From the cell containing the given text, extract its center point as (X, Y) coordinate. 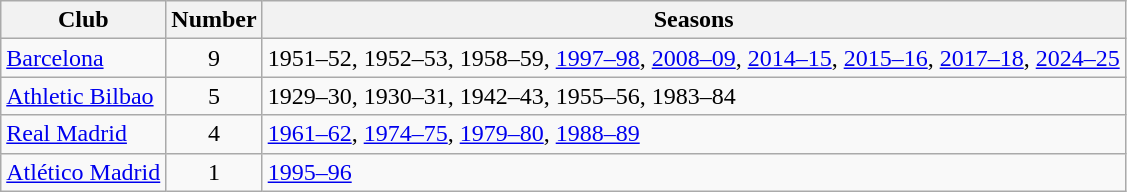
1929–30, 1930–31, 1942–43, 1955–56, 1983–84 (694, 96)
4 (214, 134)
1951–52, 1952–53, 1958–59, 1997–98, 2008–09, 2014–15, 2015–16, 2017–18, 2024–25 (694, 58)
1 (214, 172)
1995–96 (694, 172)
1961–62, 1974–75, 1979–80, 1988–89 (694, 134)
Seasons (694, 20)
5 (214, 96)
Number (214, 20)
Barcelona (84, 58)
9 (214, 58)
Real Madrid (84, 134)
Atlético Madrid (84, 172)
Club (84, 20)
Athletic Bilbao (84, 96)
